Provide the (X, Y) coordinate of the cell's center where the given text is located.  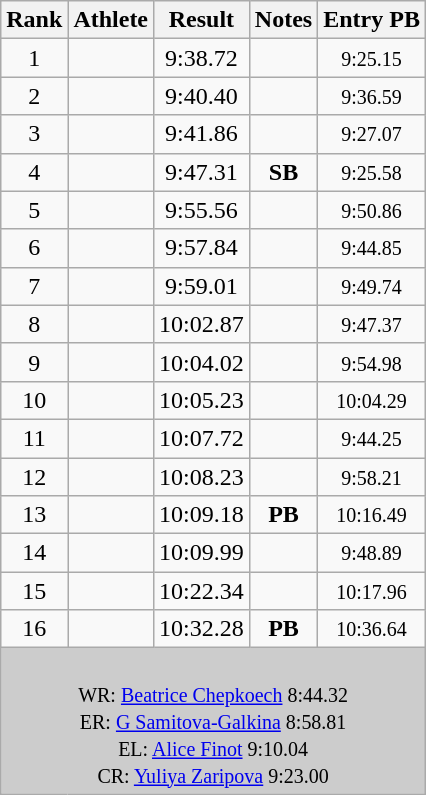
Rank (34, 20)
Athlete (111, 20)
9:49.74 (372, 286)
9:27.07 (372, 134)
9:57.84 (202, 248)
14 (34, 553)
9:54.98 (372, 362)
13 (34, 515)
9:44.25 (372, 438)
10:22.34 (202, 591)
9:47.31 (202, 172)
9:48.89 (372, 553)
15 (34, 591)
1 (34, 58)
10:07.72 (202, 438)
10:04.29 (372, 400)
3 (34, 134)
10:08.23 (202, 477)
10:09.18 (202, 515)
9:38.72 (202, 58)
9:36.59 (372, 96)
6 (34, 248)
8 (34, 324)
9:55.56 (202, 210)
9:50.86 (372, 210)
10:04.02 (202, 362)
9:44.85 (372, 248)
9:40.40 (202, 96)
2 (34, 96)
WR: Beatrice Chepkoech 8:44.32ER: G Samitova-Galkina 8:58.81 EL: Alice Finot 9:10.04CR: Yuliya Zaripova 9:23.00 (214, 721)
10:05.23 (202, 400)
7 (34, 286)
10:02.87 (202, 324)
11 (34, 438)
12 (34, 477)
10 (34, 400)
9 (34, 362)
9:59.01 (202, 286)
9:25.15 (372, 58)
4 (34, 172)
9:58.21 (372, 477)
Result (202, 20)
9:41.86 (202, 134)
SB (283, 172)
16 (34, 629)
9:47.37 (372, 324)
5 (34, 210)
10:16.49 (372, 515)
Entry PB (372, 20)
Notes (283, 20)
9:25.58 (372, 172)
10:09.99 (202, 553)
10:32.28 (202, 629)
10:36.64 (372, 629)
10:17.96 (372, 591)
